Return the [X, Y] coordinate for the center point of the cell that contains the specified text.  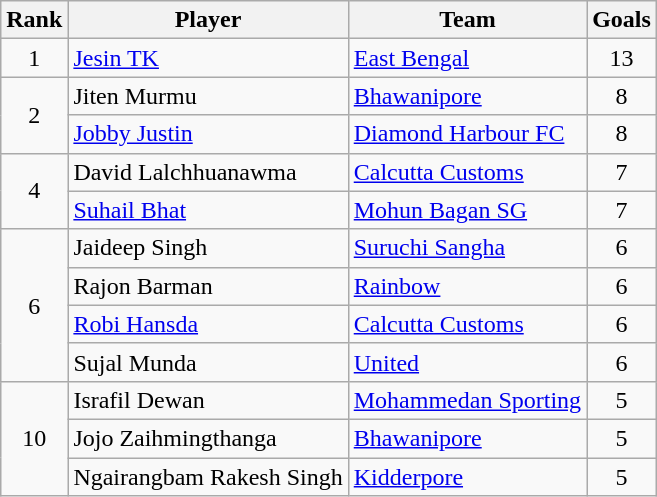
Kidderpore [467, 477]
13 [622, 58]
East Bengal [467, 58]
Robi Hansda [208, 324]
1 [34, 58]
Mohammedan Sporting [467, 400]
Jojo Zaihmingthanga [208, 438]
Diamond Harbour FC [467, 134]
David Lalchhuanawma [208, 172]
Jaideep Singh [208, 248]
Rank [34, 20]
Suruchi Sangha [467, 248]
Player [208, 20]
Mohun Bagan SG [467, 210]
Ngairangbam Rakesh Singh [208, 477]
2 [34, 115]
Israfil Dewan [208, 400]
Rainbow [467, 286]
Jobby Justin [208, 134]
Jesin TK [208, 58]
Sujal Munda [208, 362]
Team [467, 20]
Goals [622, 20]
Jiten Murmu [208, 96]
United [467, 362]
4 [34, 191]
10 [34, 438]
Suhail Bhat [208, 210]
Rajon Barman [208, 286]
